Capture the cell that displays the provided text and extract its (x, y) central coordinate. 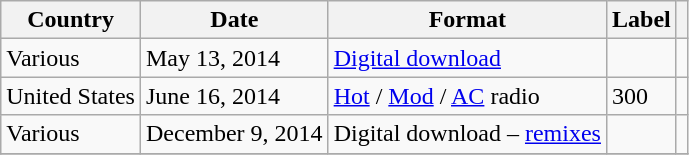
Digital download – remixes (467, 134)
Format (467, 20)
December 9, 2014 (234, 134)
Country (71, 20)
June 16, 2014 (234, 96)
Label (641, 20)
Hot / Mod / AC radio (467, 96)
United States (71, 96)
May 13, 2014 (234, 58)
300 (641, 96)
Date (234, 20)
Digital download (467, 58)
